Provide the [X, Y] coordinate of the cell's center where the given text is located.  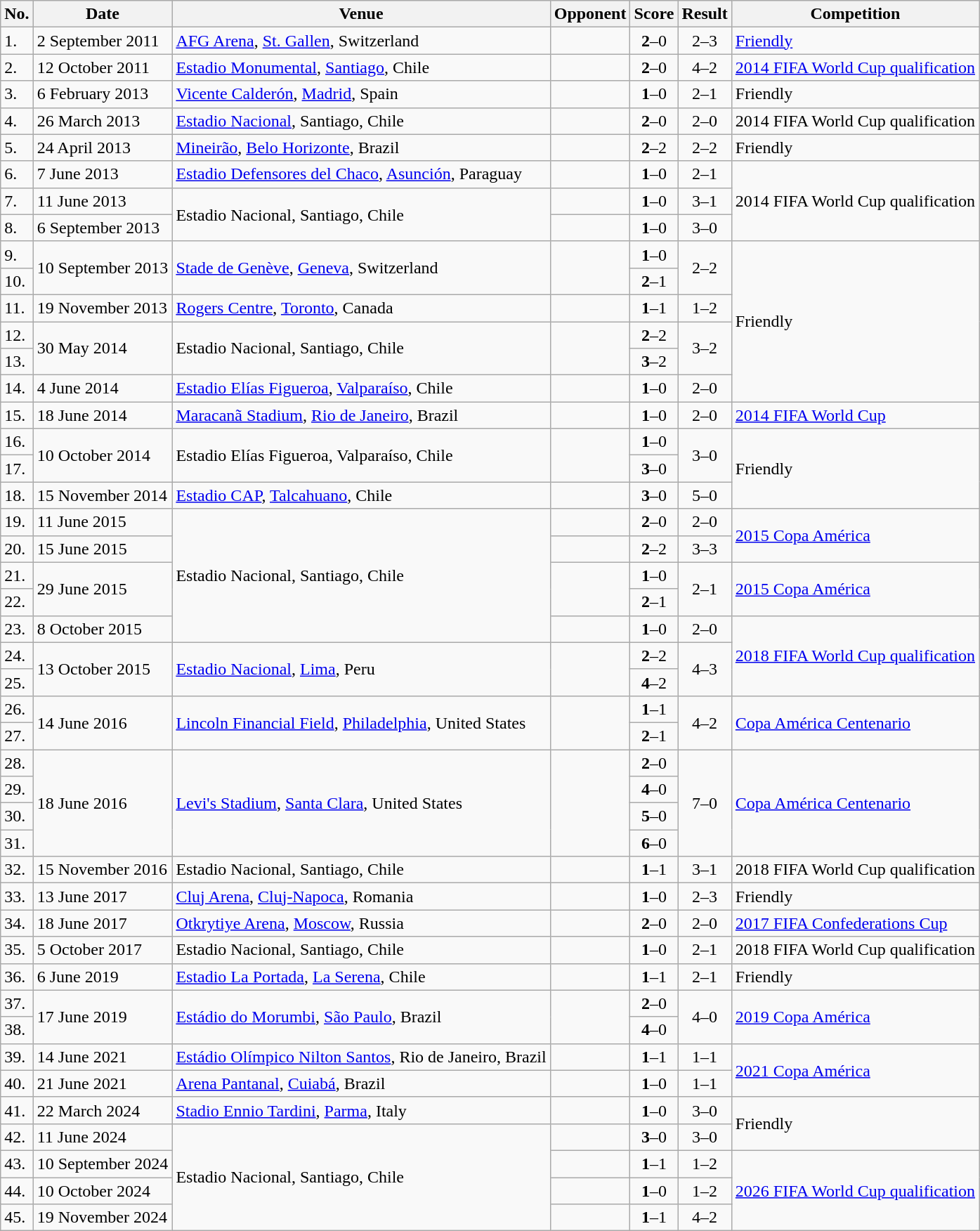
18 June 2016 [103, 802]
Rogers Centre, Toronto, Canada [361, 308]
Estadio La Portada, La Serena, Chile [361, 977]
2. [17, 67]
12 October 2011 [103, 67]
8. [17, 228]
2026 FIFA World Cup qualification [855, 1190]
24. [17, 656]
13. [17, 362]
4. [17, 121]
Stade de Genève, Geneva, Switzerland [361, 268]
Otkrytiye Arena, Moscow, Russia [361, 923]
Venue [361, 14]
Estadio Defensores del Chaco, Asunción, Paraguay [361, 174]
17. [17, 469]
18. [17, 495]
34. [17, 923]
7 June 2013 [103, 174]
18 June 2017 [103, 923]
19 November 2024 [103, 1218]
35. [17, 950]
18 June 2014 [103, 415]
36. [17, 977]
32. [17, 870]
40. [17, 1083]
14. [17, 389]
44. [17, 1191]
31. [17, 843]
4–3 [705, 669]
Estádio do Morumbi, São Paulo, Brazil [361, 1017]
Stadio Ennio Tardini, Parma, Italy [361, 1110]
3. [17, 94]
26 March 2013 [103, 121]
25. [17, 682]
38. [17, 1030]
6 June 2019 [103, 977]
Mineirão, Belo Horizonte, Brazil [361, 148]
21. [17, 575]
45. [17, 1218]
12. [17, 335]
6 February 2013 [103, 94]
1. [17, 41]
26. [17, 709]
Score [654, 14]
Lincoln Financial Field, Philadelphia, United States [361, 722]
11 June 2024 [103, 1137]
2021 Copa América [855, 1070]
Levi's Stadium, Santa Clara, United States [361, 802]
Estadio Nacional, Lima, Peru [361, 669]
Result [705, 14]
43. [17, 1164]
13 October 2015 [103, 669]
19. [17, 522]
Arena Pantanal, Cuiabá, Brazil [361, 1083]
5. [17, 148]
Estádio Olímpico Nilton Santos, Rio de Janeiro, Brazil [361, 1057]
24 April 2013 [103, 148]
29 June 2015 [103, 589]
4 June 2014 [103, 389]
3–3 [705, 549]
15. [17, 415]
37. [17, 1003]
AFG Arena, St. Gallen, Switzerland [361, 41]
11 June 2015 [103, 522]
22. [17, 602]
10 September 2013 [103, 268]
6 September 2013 [103, 228]
7. [17, 201]
15 November 2016 [103, 870]
15 November 2014 [103, 495]
14 June 2016 [103, 722]
11 June 2013 [103, 201]
14 June 2021 [103, 1057]
19 November 2013 [103, 308]
29. [17, 790]
28. [17, 762]
10 October 2014 [103, 455]
2 September 2011 [103, 41]
Opponent [590, 14]
11. [17, 308]
39. [17, 1057]
Vicente Calderón, Madrid, Spain [361, 94]
8 October 2015 [103, 629]
No. [17, 14]
17 June 2019 [103, 1017]
Date [103, 14]
2019 Copa América [855, 1017]
9. [17, 254]
15 June 2015 [103, 549]
2014 FIFA World Cup [855, 415]
Competition [855, 14]
16. [17, 442]
42. [17, 1137]
30 May 2014 [103, 349]
10 September 2024 [103, 1164]
10. [17, 281]
10 October 2024 [103, 1191]
33. [17, 897]
20. [17, 549]
Estadio Monumental, Santiago, Chile [361, 67]
21 June 2021 [103, 1083]
6–0 [654, 843]
23. [17, 629]
13 June 2017 [103, 897]
5 October 2017 [103, 950]
27. [17, 736]
30. [17, 816]
Estadio CAP, Talcahuano, Chile [361, 495]
2017 FIFA Confederations Cup [855, 923]
41. [17, 1110]
7–0 [705, 802]
6. [17, 174]
22 March 2024 [103, 1110]
Cluj Arena, Cluj-Napoca, Romania [361, 897]
Maracanã Stadium, Rio de Janeiro, Brazil [361, 415]
